Provide the [X, Y] coordinate of the cell's center where the given text is located.  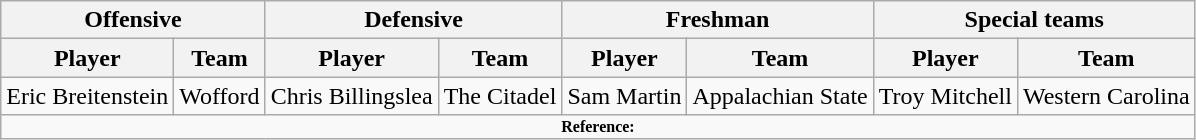
The Citadel [500, 96]
Chris Billingslea [352, 96]
Special teams [1034, 20]
Eric Breitenstein [88, 96]
Offensive [133, 20]
Wofford [220, 96]
Troy Mitchell [945, 96]
Freshman [718, 20]
Western Carolina [1106, 96]
Defensive [414, 20]
Reference: [598, 127]
Appalachian State [780, 96]
Sam Martin [624, 96]
